Return [X, Y] of the center of cell containing provided text 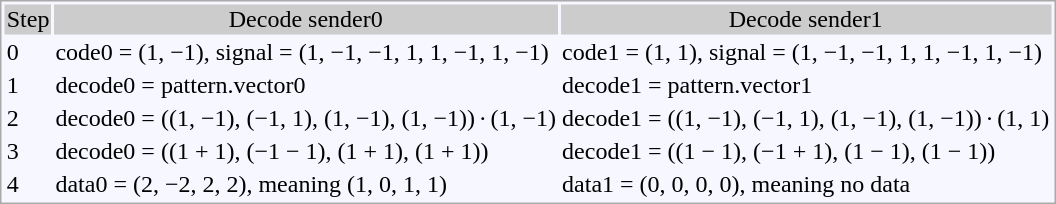
Decode sender1 [806, 19]
Decode sender0 [306, 19]
code1 = (1, 1), signal = (1, −1, −1, 1, 1, −1, 1, −1) [806, 53]
3 [28, 151]
decode1 = pattern.vector1 [806, 85]
data1 = (0, 0, 0, 0), meaning no data [806, 185]
decode0 = ((1, −1), (−1, 1), (1, −1), (1, −1)) · (1, −1) [306, 119]
0 [28, 53]
1 [28, 85]
decode0 = pattern.vector0 [306, 85]
decode0 = ((1 + 1), (−1 − 1), (1 + 1), (1 + 1)) [306, 151]
4 [28, 185]
data0 = (2, −2, 2, 2), meaning (1, 0, 1, 1) [306, 185]
code0 = (1, −1), signal = (1, −1, −1, 1, 1, −1, 1, −1) [306, 53]
Step [28, 19]
2 [28, 119]
decode1 = ((1 − 1), (−1 + 1), (1 − 1), (1 − 1)) [806, 151]
decode1 = ((1, −1), (−1, 1), (1, −1), (1, −1)) · (1, 1) [806, 119]
